Capture the cell that displays the provided text and extract its (X, Y) central coordinate. 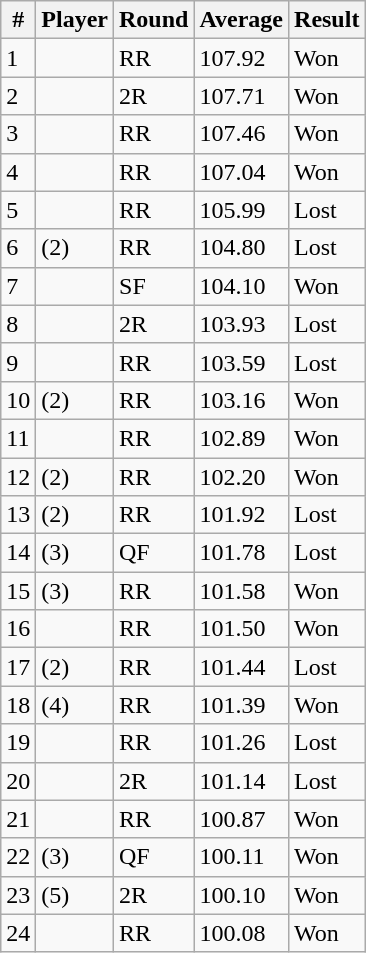
100.87 (242, 819)
14 (18, 553)
104.80 (242, 248)
21 (18, 819)
101.44 (242, 667)
101.14 (242, 781)
Result (327, 20)
12 (18, 477)
101.78 (242, 553)
20 (18, 781)
102.20 (242, 477)
23 (18, 895)
100.08 (242, 933)
24 (18, 933)
22 (18, 857)
105.99 (242, 210)
104.10 (242, 286)
15 (18, 591)
2 (18, 96)
(4) (75, 705)
9 (18, 362)
101.50 (242, 629)
100.11 (242, 857)
100.10 (242, 895)
4 (18, 172)
103.16 (242, 400)
102.89 (242, 438)
101.39 (242, 705)
107.92 (242, 58)
5 (18, 210)
Average (242, 20)
103.59 (242, 362)
16 (18, 629)
13 (18, 515)
101.58 (242, 591)
107.46 (242, 134)
Round (154, 20)
Player (75, 20)
SF (154, 286)
7 (18, 286)
6 (18, 248)
3 (18, 134)
(5) (75, 895)
18 (18, 705)
107.71 (242, 96)
17 (18, 667)
101.92 (242, 515)
103.93 (242, 324)
8 (18, 324)
10 (18, 400)
1 (18, 58)
11 (18, 438)
# (18, 20)
107.04 (242, 172)
19 (18, 743)
101.26 (242, 743)
